Locate the cell with the specified text and output its (x, y) center coordinate. 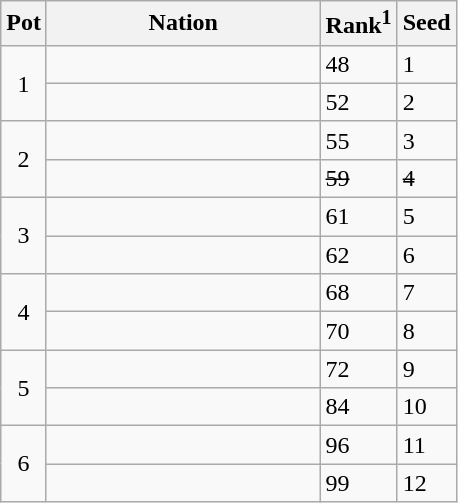
Rank1 (358, 24)
99 (358, 483)
48 (358, 64)
52 (358, 102)
62 (358, 255)
59 (358, 178)
9 (426, 369)
61 (358, 217)
11 (426, 445)
7 (426, 293)
72 (358, 369)
Seed (426, 24)
10 (426, 407)
68 (358, 293)
Nation (183, 24)
Pot (24, 24)
55 (358, 140)
8 (426, 331)
70 (358, 331)
12 (426, 483)
96 (358, 445)
84 (358, 407)
